Search for the cell housing the specified text and yield its [x, y] center coordinate. 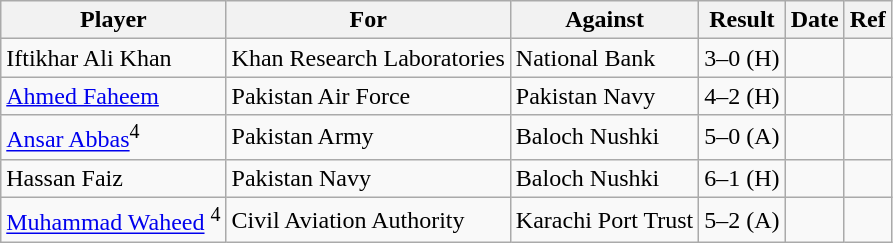
Pakistan Army [368, 138]
Karachi Port Trust [604, 220]
6–1 (H) [742, 178]
5–0 (A) [742, 138]
Ansar Abbas4 [114, 138]
For [368, 20]
Player [114, 20]
National Bank [604, 58]
Iftikhar Ali Khan [114, 58]
5–2 (A) [742, 220]
4–2 (H) [742, 96]
Date [814, 20]
3–0 (H) [742, 58]
Result [742, 20]
Ahmed Faheem [114, 96]
Hassan Faiz [114, 178]
Ref [868, 20]
Civil Aviation Authority [368, 220]
Against [604, 20]
Khan Research Laboratories [368, 58]
Muhammad Waheed 4 [114, 220]
Pakistan Air Force [368, 96]
